Return [x, y] of the center of cell containing provided text 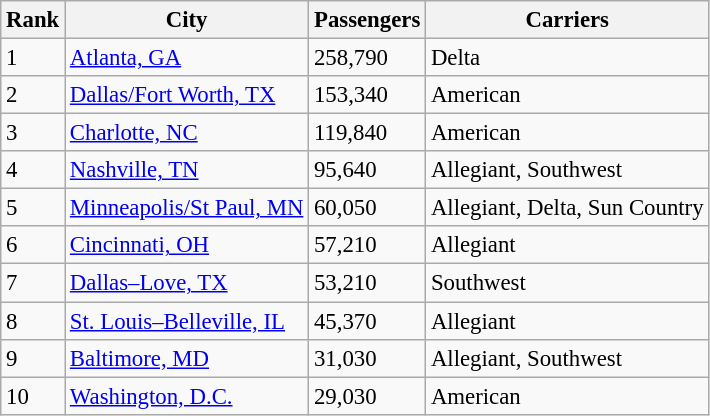
2 [33, 95]
29,030 [368, 396]
Cincinnati, OH [187, 245]
Rank [33, 20]
Baltimore, MD [187, 358]
60,050 [368, 208]
8 [33, 321]
Delta [568, 58]
4 [33, 170]
Dallas–Love, TX [187, 283]
10 [33, 396]
6 [33, 245]
Southwest [568, 283]
9 [33, 358]
Minneapolis/St Paul, MN [187, 208]
31,030 [368, 358]
5 [33, 208]
3 [33, 133]
7 [33, 283]
Atlanta, GA [187, 58]
1 [33, 58]
Washington, D.C. [187, 396]
95,640 [368, 170]
Carriers [568, 20]
City [187, 20]
119,840 [368, 133]
Dallas/Fort Worth, TX [187, 95]
Passengers [368, 20]
57,210 [368, 245]
Charlotte, NC [187, 133]
258,790 [368, 58]
53,210 [368, 283]
Nashville, TN [187, 170]
St. Louis–Belleville, IL [187, 321]
Allegiant, Delta, Sun Country [568, 208]
153,340 [368, 95]
45,370 [368, 321]
